Return (X, Y) of the center of cell containing provided text 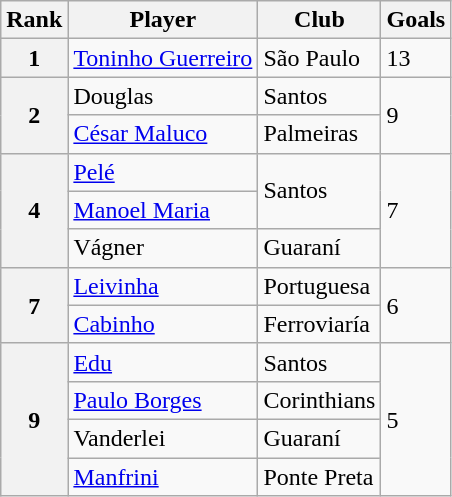
Palmeiras (320, 134)
4 (34, 210)
São Paulo (320, 58)
Ponte Preta (320, 477)
Toninho Guerreiro (163, 58)
Manoel Maria (163, 210)
Ferroviaría (320, 324)
Pelé (163, 172)
Rank (34, 20)
Vágner (163, 248)
Goals (416, 20)
Corinthians (320, 400)
Club (320, 20)
Cabinho (163, 324)
Douglas (163, 96)
Vanderlei (163, 438)
Edu (163, 362)
Paulo Borges (163, 400)
César Maluco (163, 134)
Leivinha (163, 286)
Portuguesa (320, 286)
Player (163, 20)
Manfrini (163, 477)
13 (416, 58)
2 (34, 115)
6 (416, 305)
1 (34, 58)
5 (416, 419)
